Search for the cell housing the specified text and yield its (x, y) center coordinate. 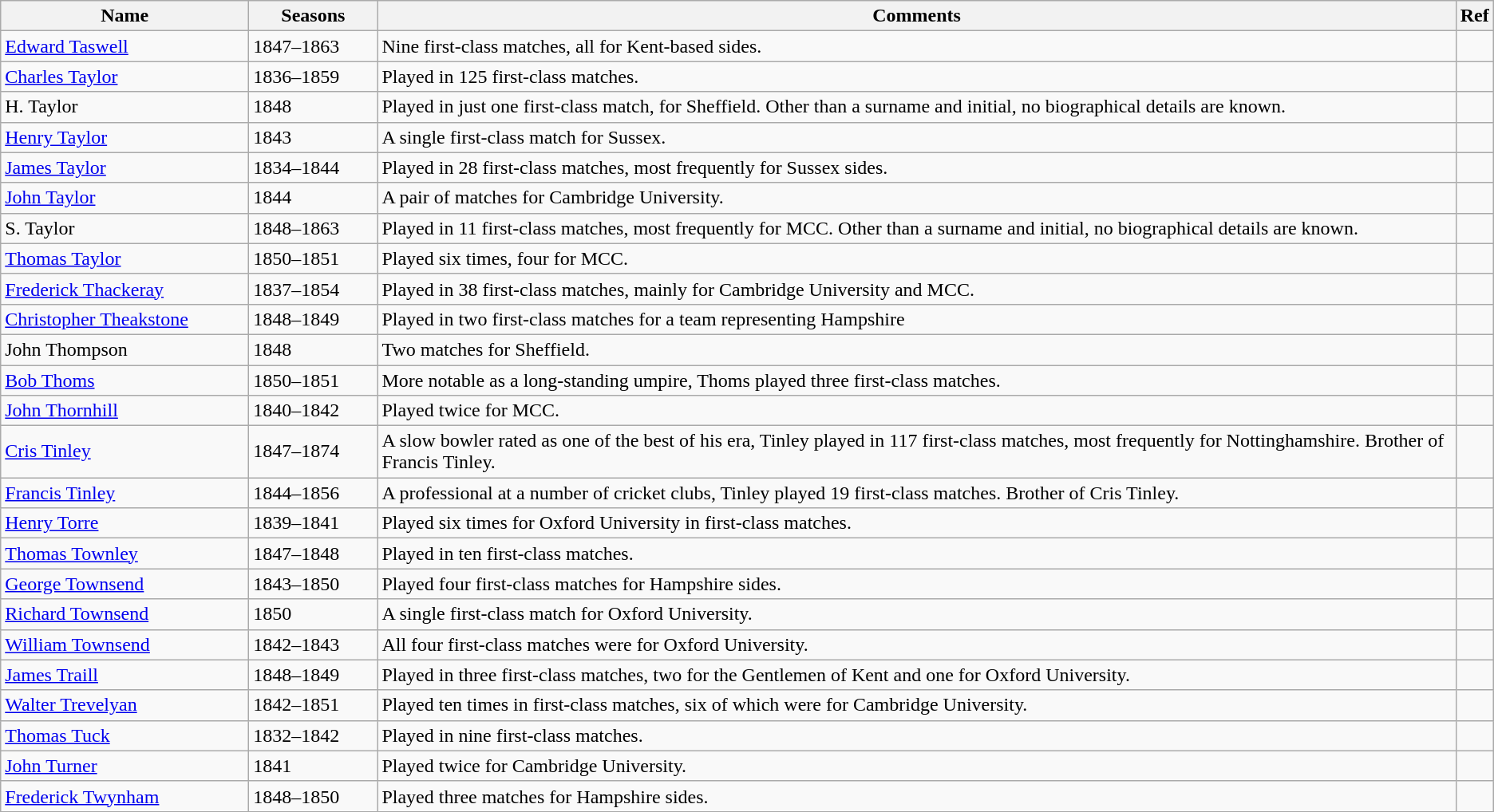
Played in 38 first-class matches, mainly for Cambridge University and MCC. (916, 289)
1843–1850 (313, 584)
John Thornhill (125, 411)
Played three matches for Hampshire sides. (916, 796)
Played in 125 first-class matches. (916, 77)
1850 (313, 614)
1844 (313, 198)
Played twice for Cambridge University. (916, 766)
Thomas Townley (125, 554)
1848–1850 (313, 796)
Played four first-class matches for Hampshire sides. (916, 584)
John Taylor (125, 198)
1842–1843 (313, 644)
Frederick Twynham (125, 796)
A pair of matches for Cambridge University. (916, 198)
Thomas Taylor (125, 258)
Cris Tinley (125, 451)
William Townsend (125, 644)
Played in ten first-class matches. (916, 554)
A single first-class match for Sussex. (916, 137)
Played in 28 first-class matches, most frequently for Sussex sides. (916, 168)
Name (125, 16)
1837–1854 (313, 289)
1832–1842 (313, 735)
1847–1848 (313, 554)
H. Taylor (125, 107)
Thomas Tuck (125, 735)
1843 (313, 137)
John Thompson (125, 349)
1847–1874 (313, 451)
Played ten times in first-class matches, six of which were for Cambridge University. (916, 705)
1836–1859 (313, 77)
A single first-class match for Oxford University. (916, 614)
Francis Tinley (125, 493)
Played six times, four for MCC. (916, 258)
Played in 11 first-class matches, most frequently for MCC. Other than a surname and initial, no biographical details are known. (916, 228)
Played six times for Oxford University in first-class matches. (916, 523)
1848–1863 (313, 228)
1834–1844 (313, 168)
Henry Taylor (125, 137)
More notable as a long-standing umpire, Thoms played three first-class matches. (916, 380)
Charles Taylor (125, 77)
Nine first-class matches, all for Kent-based sides. (916, 46)
1847–1863 (313, 46)
Ref (1475, 16)
Bob Thoms (125, 380)
Played in nine first-class matches. (916, 735)
Seasons (313, 16)
James Taylor (125, 168)
1842–1851 (313, 705)
1839–1841 (313, 523)
James Traill (125, 675)
1844–1856 (313, 493)
Henry Torre (125, 523)
John Turner (125, 766)
Frederick Thackeray (125, 289)
All four first-class matches were for Oxford University. (916, 644)
Christopher Theakstone (125, 319)
Two matches for Sheffield. (916, 349)
S. Taylor (125, 228)
Comments (916, 16)
Edward Taswell (125, 46)
Played in just one first-class match, for Sheffield. Other than a surname and initial, no biographical details are known. (916, 107)
Played in three first-class matches, two for the Gentlemen of Kent and one for Oxford University. (916, 675)
1840–1842 (313, 411)
1841 (313, 766)
Richard Townsend (125, 614)
A professional at a number of cricket clubs, Tinley played 19 first-class matches. Brother of Cris Tinley. (916, 493)
Played in two first-class matches for a team representing Hampshire (916, 319)
Played twice for MCC. (916, 411)
Walter Trevelyan (125, 705)
George Townsend (125, 584)
